Provide the (X, Y) coordinate of the cell's center where the given text is located.  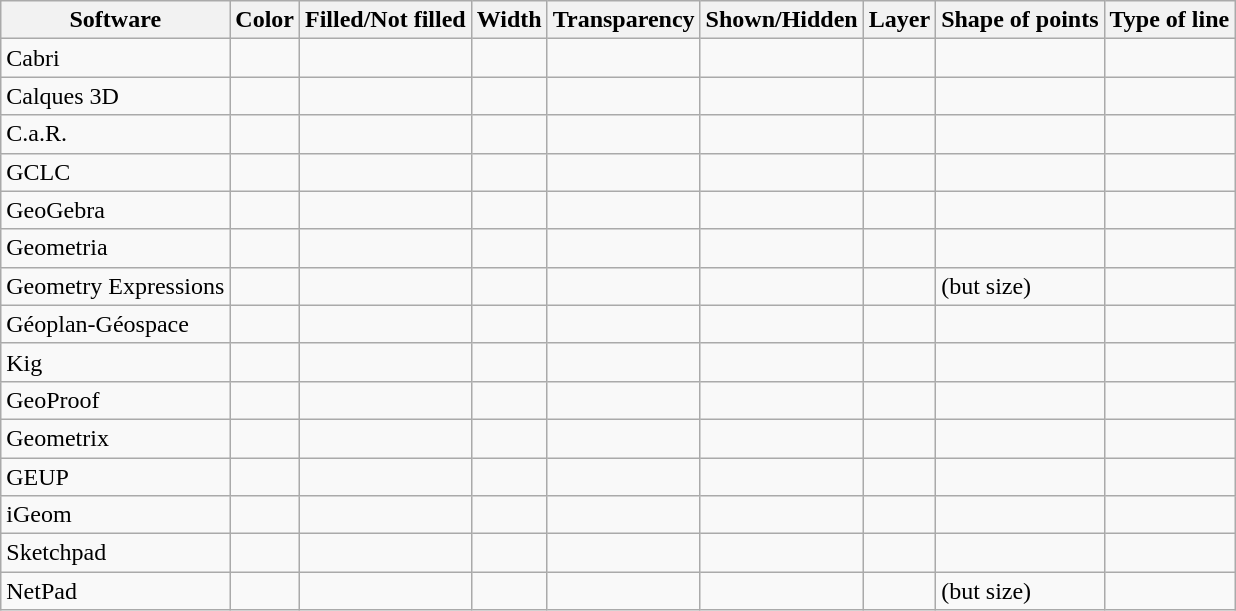
Géoplan-Géospace (116, 324)
GeoGebra (116, 210)
Width (509, 20)
iGeom (116, 515)
C.a.R. (116, 134)
Calques 3D (116, 96)
Shown/Hidden (782, 20)
Kig (116, 362)
Software (116, 20)
GeoProof (116, 400)
GCLC (116, 172)
Geometrix (116, 438)
Type of line (1170, 20)
Sketchpad (116, 553)
NetPad (116, 591)
Shape of points (1020, 20)
Geometria (116, 248)
Layer (899, 20)
Geometry Expressions (116, 286)
Transparency (624, 20)
Color (265, 20)
GEUP (116, 477)
Filled/Not filled (386, 20)
Cabri (116, 58)
